For the text-containing cell, return its midpoint in (X, Y) coordinate format. 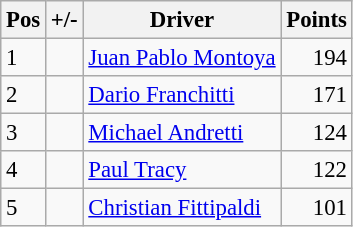
1 (24, 58)
122 (316, 170)
Michael Andretti (182, 133)
+/- (65, 20)
5 (24, 208)
124 (316, 133)
3 (24, 133)
Paul Tracy (182, 170)
Christian Fittipaldi (182, 208)
Driver (182, 20)
Points (316, 20)
Juan Pablo Montoya (182, 58)
194 (316, 58)
Dario Franchitti (182, 95)
4 (24, 170)
2 (24, 95)
101 (316, 208)
171 (316, 95)
Pos (24, 20)
